Output the [X, Y] coordinate of the center of the cell containing the given text.  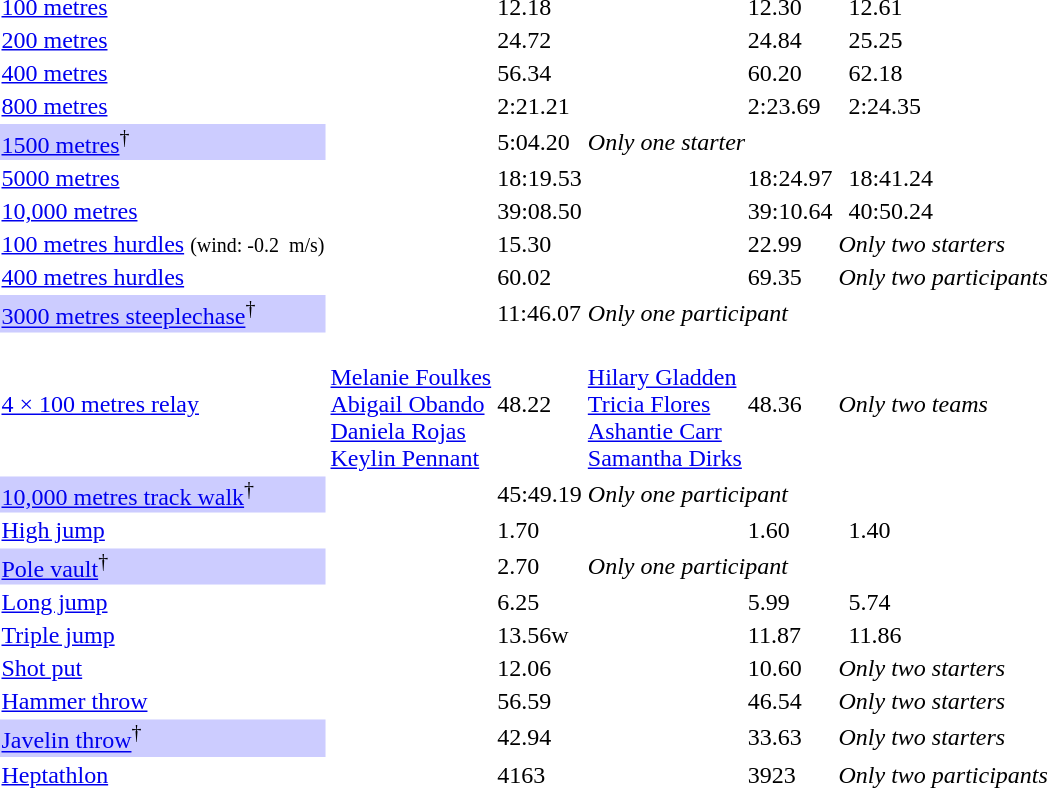
3000 metres steeplechase† [163, 313]
48.36 [790, 404]
5000 metres [163, 178]
400 metres [163, 73]
1500 metres† [163, 142]
10,000 metres [163, 211]
24.84 [790, 40]
Melanie FoulkesAbigail ObandoDaniela RojasKeylin Pennant [411, 404]
56.59 [540, 702]
Triple jump [163, 636]
5:04.20 [540, 142]
18:24.97 [790, 178]
12.06 [540, 669]
60.20 [790, 73]
Hammer throw [163, 702]
48.22 [540, 404]
1.70 [540, 530]
18:19.53 [540, 178]
24.72 [540, 40]
69.35 [790, 277]
Long jump [163, 603]
60.02 [540, 277]
42.94 [540, 738]
13.56w [540, 636]
10.60 [790, 669]
39:08.50 [540, 211]
200 metres [163, 40]
4 × 100 metres relay [163, 404]
1.60 [790, 530]
11:46.07 [540, 313]
33.63 [790, 738]
46.54 [790, 702]
Shot put [163, 669]
45:49.19 [540, 494]
2:23.69 [790, 106]
6.25 [540, 603]
39:10.64 [790, 211]
High jump [163, 530]
Javelin throw† [163, 738]
5.99 [790, 603]
2.70 [540, 566]
56.34 [540, 73]
Pole vault† [163, 566]
100 metres hurdles (wind: -0.2 m/s) [163, 244]
2:21.21 [540, 106]
15.30 [540, 244]
22.99 [790, 244]
11.87 [790, 636]
Hilary GladdenTricia FloresAshantie CarrSamantha Dirks [664, 404]
10,000 metres track walk† [163, 494]
800 metres [163, 106]
400 metres hurdles [163, 277]
